Output the (X, Y) coordinate of the center of the cell containing the given text.  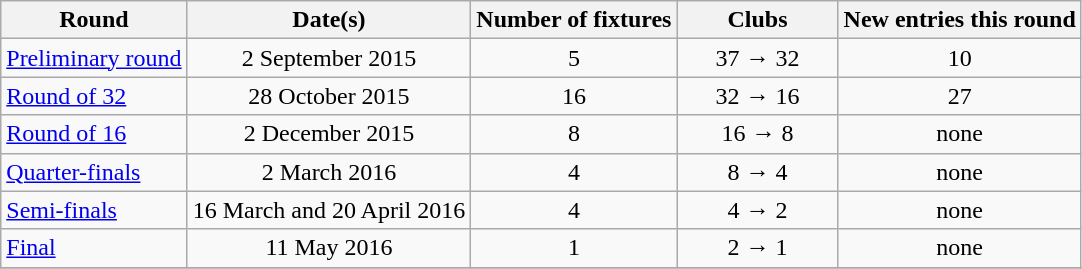
11 May 2016 (329, 248)
5 (574, 58)
10 (960, 58)
2 March 2016 (329, 172)
Semi-finals (94, 210)
37 → 32 (758, 58)
8 → 4 (758, 172)
Clubs (758, 20)
32 → 16 (758, 96)
16 → 8 (758, 134)
1 (574, 248)
8 (574, 134)
Preliminary round (94, 58)
Number of fixtures (574, 20)
28 October 2015 (329, 96)
New entries this round (960, 20)
Final (94, 248)
4 → 2 (758, 210)
16 March and 20 April 2016 (329, 210)
27 (960, 96)
Round of 16 (94, 134)
Quarter-finals (94, 172)
2 December 2015 (329, 134)
Round of 32 (94, 96)
16 (574, 96)
Round (94, 20)
2 → 1 (758, 248)
Date(s) (329, 20)
2 September 2015 (329, 58)
